Detect which cell encompasses the target text, then output its [X, Y] center coordinate. 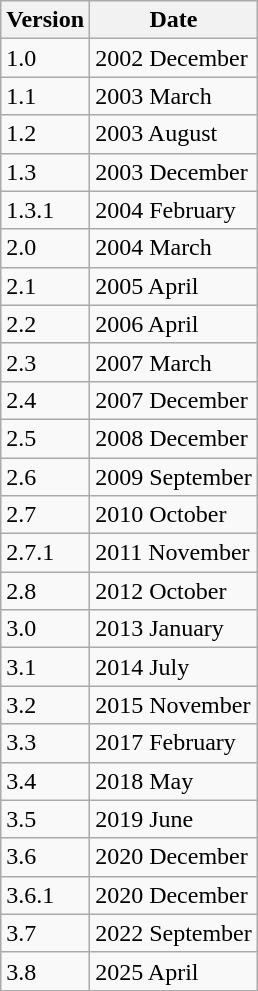
2025 April [174, 971]
2011 November [174, 553]
2.1 [46, 286]
2012 October [174, 591]
2019 June [174, 819]
2013 January [174, 629]
Version [46, 20]
1.1 [46, 96]
3.0 [46, 629]
2005 April [174, 286]
3.6 [46, 857]
2007 December [174, 400]
2022 September [174, 933]
3.4 [46, 781]
2018 May [174, 781]
Date [174, 20]
1.3 [46, 172]
2003 December [174, 172]
1.0 [46, 58]
2007 March [174, 362]
2.0 [46, 248]
3.1 [46, 667]
2017 February [174, 743]
3.8 [46, 971]
2004 March [174, 248]
2.5 [46, 438]
2014 July [174, 667]
2002 December [174, 58]
1.3.1 [46, 210]
2.6 [46, 477]
3.2 [46, 705]
2010 October [174, 515]
3.6.1 [46, 895]
2004 February [174, 210]
2003 August [174, 134]
2.7.1 [46, 553]
2.3 [46, 362]
3.7 [46, 933]
2003 March [174, 96]
2015 November [174, 705]
1.2 [46, 134]
2.8 [46, 591]
2006 April [174, 324]
2008 December [174, 438]
2.4 [46, 400]
3.5 [46, 819]
3.3 [46, 743]
2.7 [46, 515]
2.2 [46, 324]
2009 September [174, 477]
